Output the [X, Y] coordinate of the center of the cell containing the given text.  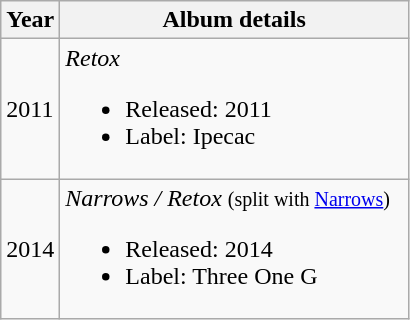
RetoxReleased: 2011Label: Ipecac [234, 109]
Album details [234, 20]
Year [30, 20]
2014 [30, 249]
2011 [30, 109]
Narrows / Retox (split with Narrows)Released: 2014Label: Three One G [234, 249]
